Search for the cell housing the specified text and yield its [x, y] center coordinate. 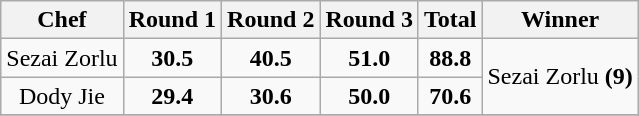
Chef [62, 20]
Round 3 [369, 20]
Total [450, 20]
70.6 [450, 96]
Sezai Zorlu (9) [560, 77]
Sezai Zorlu [62, 58]
Dody Jie [62, 96]
30.6 [271, 96]
Winner [560, 20]
Round 1 [172, 20]
51.0 [369, 58]
40.5 [271, 58]
30.5 [172, 58]
88.8 [450, 58]
29.4 [172, 96]
50.0 [369, 96]
Round 2 [271, 20]
